Search for the cell housing the specified text and yield its (x, y) center coordinate. 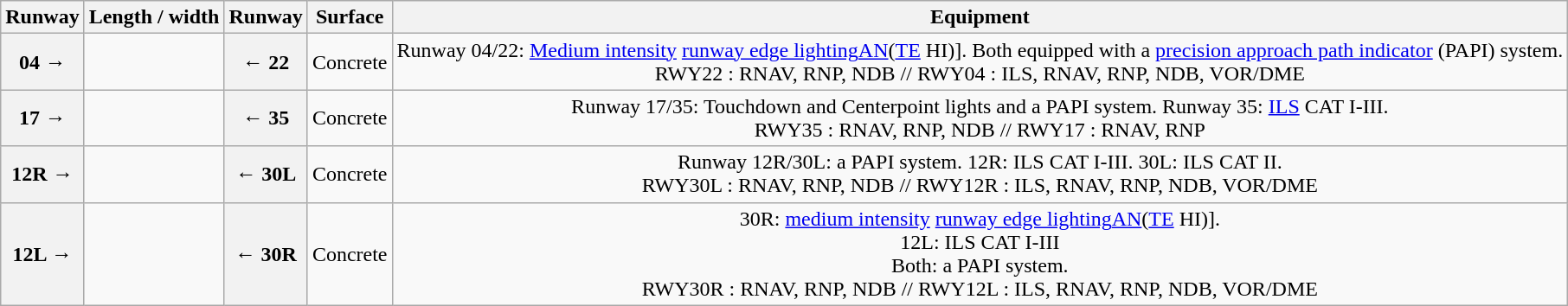
← 22 (266, 62)
Surface (350, 17)
← 30R (266, 254)
Runway 17/35: Touchdown and Centerpoint lights and a PAPI system. Runway 35: ILS CAT I-III.RWY35 : RNAV, RNP, NDB // RWY17 : RNAV, RNP (980, 118)
12L → (42, 254)
17 → (42, 118)
← 30L (266, 175)
04 → (42, 62)
12R → (42, 175)
← 35 (266, 118)
Runway 12R/30L: a PAPI system. 12R: ILS CAT I-III. 30L: ILS CAT II.RWY30L : RNAV, RNP, NDB // RWY12R : ILS, RNAV, RNP, NDB, VOR/DME (980, 175)
Length / width (154, 17)
Equipment (980, 17)
